Detect which cell encompasses the target text, then output its [x, y] center coordinate. 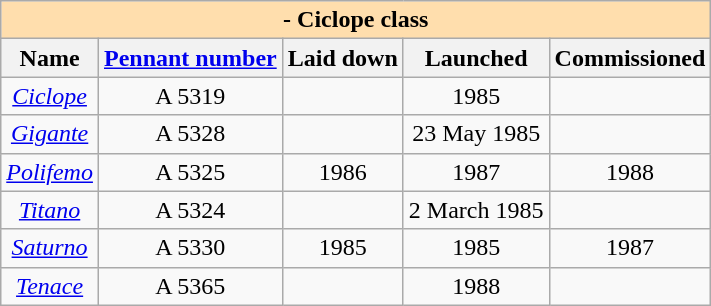
A 5365 [190, 286]
A 5319 [190, 96]
- Ciclope class [356, 20]
Laid down [342, 58]
A 5328 [190, 134]
Pennant number [190, 58]
A 5325 [190, 172]
23 May 1985 [476, 134]
Commissioned [630, 58]
Titano [50, 210]
Name [50, 58]
Tenace [50, 286]
A 5330 [190, 248]
Launched [476, 58]
Gigante [50, 134]
Ciclope [50, 96]
2 March 1985 [476, 210]
A 5324 [190, 210]
Polifemo [50, 172]
Saturno [50, 248]
1986 [342, 172]
